Pinpoint the cell where the given text exists, returning its (x, y) midpoint coordinate. 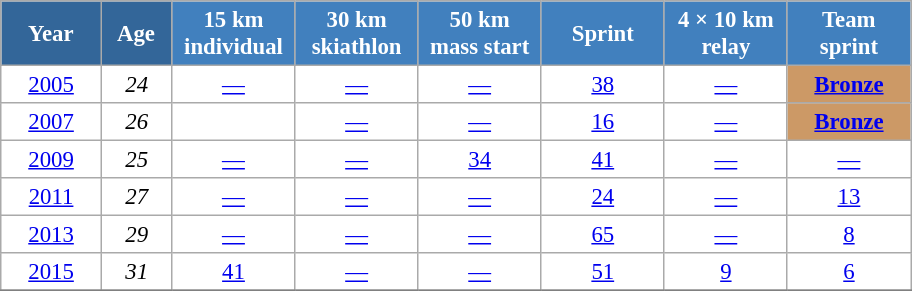
38 (602, 85)
30 km skiathlon (356, 34)
65 (602, 235)
27 (136, 197)
26 (136, 122)
Team sprint (848, 34)
2005 (52, 85)
16 (602, 122)
2009 (52, 160)
29 (136, 235)
2007 (52, 122)
15 km individual (234, 34)
2011 (52, 197)
41 (602, 160)
8 (848, 235)
50 km mass start (480, 34)
25 (136, 160)
34 (480, 160)
Year (52, 34)
13 (848, 197)
4 × 10 km relay (726, 34)
2013 (52, 235)
Age (136, 34)
Sprint (602, 34)
